Search for the cell housing the specified text and yield its (X, Y) center coordinate. 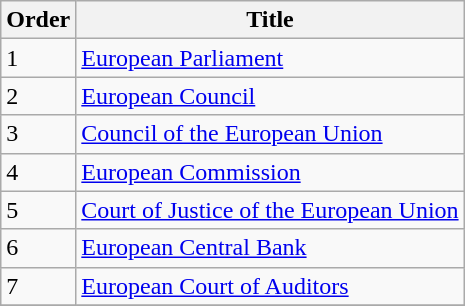
European Commission (270, 172)
7 (38, 286)
European Parliament (270, 58)
3 (38, 134)
Court of Justice of the European Union (270, 210)
Council of the European Union (270, 134)
Title (270, 20)
Order (38, 20)
1 (38, 58)
European Council (270, 96)
European Central Bank (270, 248)
European Court of Auditors (270, 286)
2 (38, 96)
4 (38, 172)
6 (38, 248)
5 (38, 210)
